Return the (X, Y) coordinate for the center point of the cell that contains the specified text.  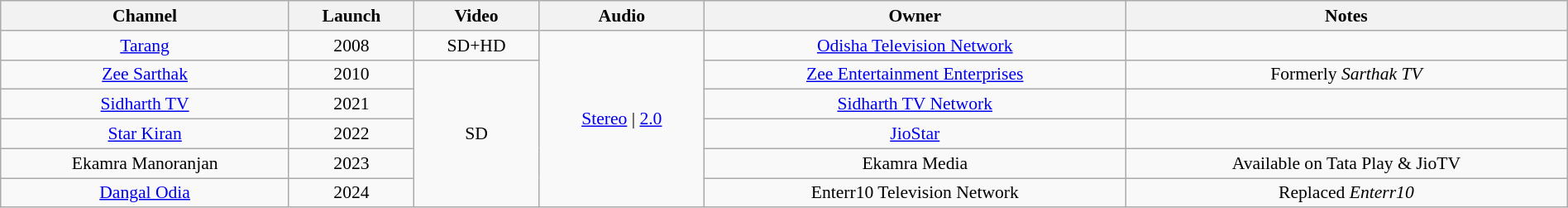
2022 (351, 134)
Ekamra Manoranjan (146, 163)
2008 (351, 46)
JioStar (915, 134)
2023 (351, 163)
Dangal Odia (146, 193)
Sidharth TV Network (915, 104)
Audio (622, 16)
Zee Entertainment Enterprises (915, 75)
Stereo | 2.0 (622, 119)
SD+HD (476, 46)
Channel (146, 16)
2024 (351, 193)
Sidharth TV (146, 104)
2021 (351, 104)
Notes (1346, 16)
Enterr10 Television Network (915, 193)
Ekamra Media (915, 163)
Tarang (146, 46)
Owner (915, 16)
Formerly Sarthak TV (1346, 75)
Star Kiran (146, 134)
2010 (351, 75)
Video (476, 16)
Available on Tata Play & JioTV (1346, 163)
Odisha Television Network (915, 46)
SD (476, 133)
Launch (351, 16)
Replaced Enterr10 (1346, 193)
Zee Sarthak (146, 75)
